Search for the cell housing the specified text and yield its (x, y) center coordinate. 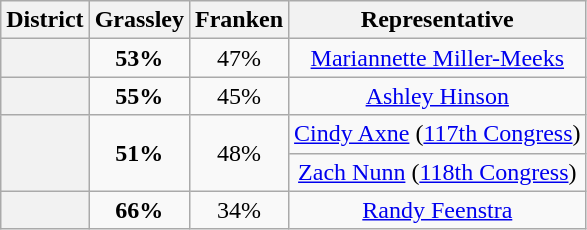
Franken (238, 20)
Zach Nunn (118th Congress) (438, 172)
District (45, 20)
Grassley (139, 20)
66% (139, 210)
Mariannette Miller-Meeks (438, 58)
47% (238, 58)
Representative (438, 20)
Ashley Hinson (438, 96)
34% (238, 210)
45% (238, 96)
51% (139, 153)
Cindy Axne (117th Congress) (438, 134)
Randy Feenstra (438, 210)
53% (139, 58)
48% (238, 153)
55% (139, 96)
